Extract the [X, Y] coordinate from the center of the cell holding the provided text.  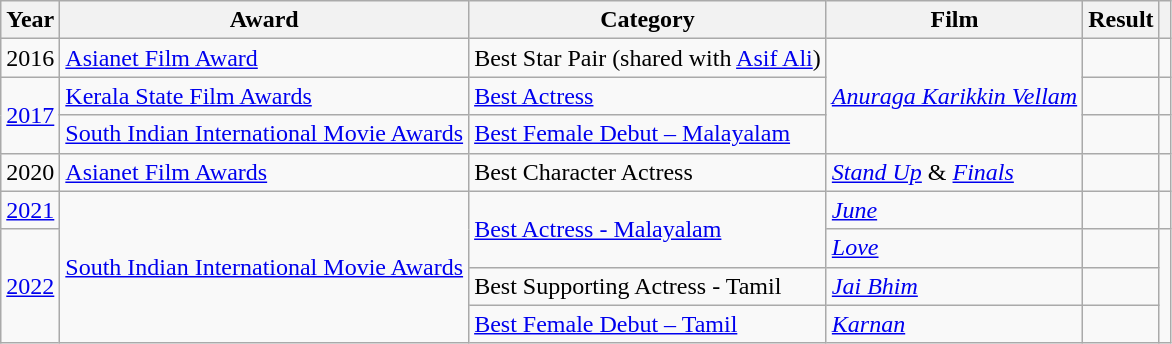
Category [648, 20]
2016 [30, 58]
June [954, 210]
2021 [30, 210]
Jai Bhim [954, 286]
Year [30, 20]
Asianet Film Award [264, 58]
Best Supporting Actress - Tamil [648, 286]
Stand Up & Finals [954, 172]
Best Female Debut – Malayalam [648, 134]
Best Character Actress [648, 172]
Kerala State Film Awards [264, 96]
Result [1121, 20]
2022 [30, 286]
Best Star Pair (shared with Asif Ali) [648, 58]
Karnan [954, 324]
Love [954, 248]
Asianet Film Awards [264, 172]
Film [954, 20]
Award [264, 20]
Anuraga Karikkin Vellam [954, 96]
2017 [30, 115]
Best Female Debut – Tamil [648, 324]
Best Actress - Malayalam [648, 229]
Best Actress [648, 96]
2020 [30, 172]
